Detect which cell encompasses the target text, then output its (X, Y) center coordinate. 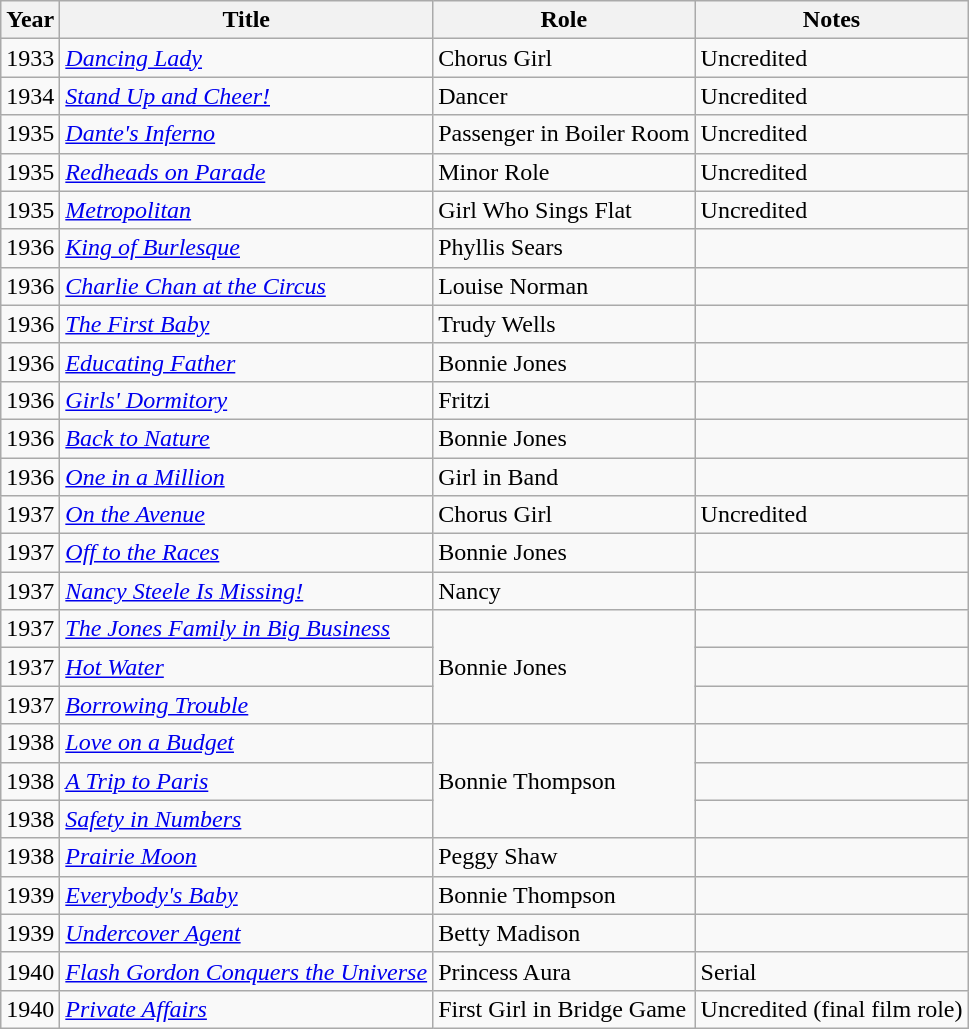
Passenger in Boiler Room (564, 134)
Girl Who Sings Flat (564, 210)
Dancing Lady (246, 58)
Minor Role (564, 172)
The Jones Family in Big Business (246, 629)
Love on a Budget (246, 743)
Notes (832, 20)
Dancer (564, 96)
One in a Million (246, 477)
Flash Gordon Conquers the Universe (246, 971)
On the Avenue (246, 515)
Off to the Races (246, 553)
Everybody's Baby (246, 895)
Girl in Band (564, 477)
Louise Norman (564, 286)
Title (246, 20)
Uncredited (final film role) (832, 1009)
Charlie Chan at the Circus (246, 286)
Nancy (564, 591)
Princess Aura (564, 971)
Year (30, 20)
A Trip to Paris (246, 781)
Safety in Numbers (246, 819)
Educating Father (246, 362)
Role (564, 20)
Phyllis Sears (564, 248)
Serial (832, 971)
1933 (30, 58)
Borrowing Trouble (246, 705)
Hot Water (246, 667)
Private Affairs (246, 1009)
Dante's Inferno (246, 134)
Fritzi (564, 400)
Stand Up and Cheer! (246, 96)
Betty Madison (564, 933)
Nancy Steele Is Missing! (246, 591)
Peggy Shaw (564, 857)
King of Burlesque (246, 248)
Trudy Wells (564, 324)
Girls' Dormitory (246, 400)
1934 (30, 96)
Redheads on Parade (246, 172)
Undercover Agent (246, 933)
Prairie Moon (246, 857)
Metropolitan (246, 210)
First Girl in Bridge Game (564, 1009)
Back to Nature (246, 438)
The First Baby (246, 324)
